Provide the [x, y] coordinate of the cell's center where the given text is located.  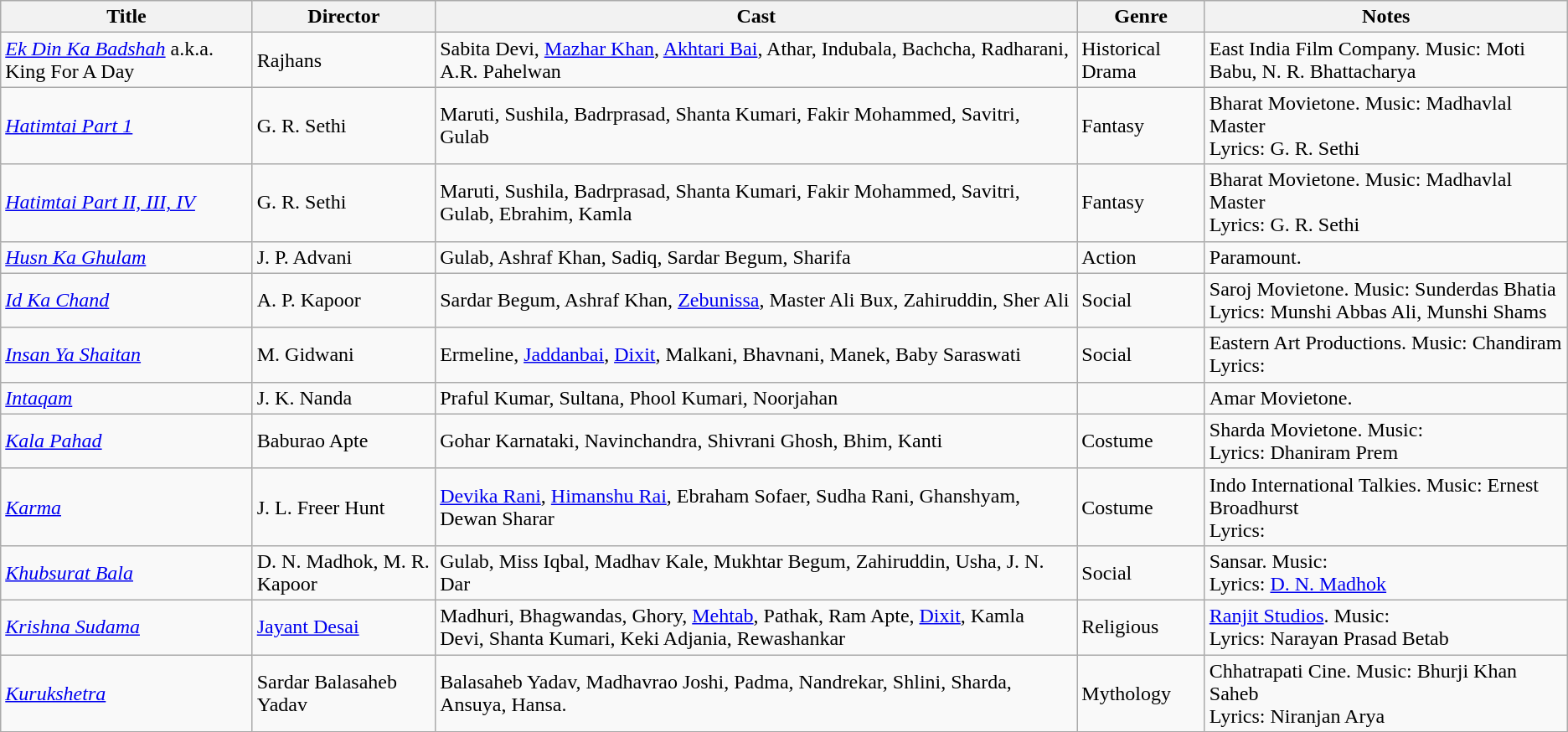
Husn Ka Ghulam [126, 257]
Indo International Talkies. Music: Ernest BroadhurstLyrics: [1385, 507]
Genre [1141, 17]
D. N. Madhok, M. R. Kapoor [343, 573]
Jayant Desai [343, 626]
Sabita Devi, Mazhar Khan, Akhtari Bai, Athar, Indubala, Bachcha, Radharani, A.R. Pahelwan [756, 60]
Title [126, 17]
Ek Din Ka Badshah a.k.a. King For A Day [126, 60]
Religious [1141, 626]
Notes [1385, 17]
Action [1141, 257]
Gohar Karnataki, Navinchandra, Shivrani Ghosh, Bhim, Kanti [756, 441]
Gulab, Ashraf Khan, Sadiq, Sardar Begum, Sharifa [756, 257]
Hatimtai Part II, III, IV [126, 203]
Paramount. [1385, 257]
Sardar Begum, Ashraf Khan, Zebunissa, Master Ali Bux, Zahiruddin, Sher Ali [756, 300]
Sardar Balasaheb Yadav [343, 693]
M. Gidwani [343, 355]
Balasaheb Yadav, Madhavrao Joshi, Padma, Nandrekar, Shlini, Sharda, Ansuya, Hansa. [756, 693]
J. L. Freer Hunt [343, 507]
A. P. Kapoor [343, 300]
Gulab, Miss Iqbal, Madhav Kale, Mukhtar Begum, Zahiruddin, Usha, J. N. Dar [756, 573]
Chhatrapati Cine. Music: Bhurji Khan Saheb Lyrics: Niranjan Arya [1385, 693]
Cast [756, 17]
Praful Kumar, Sultana, Phool Kumari, Noorjahan [756, 398]
Devika Rani, Himanshu Rai, Ebraham Sofaer, Sudha Rani, Ghanshyam, Dewan Sharar [756, 507]
Director [343, 17]
Krishna Sudama [126, 626]
Amar Movietone. [1385, 398]
Saroj Movietone. Music: Sunderdas BhatiaLyrics: Munshi Abbas Ali, Munshi Shams [1385, 300]
Sharda Movietone. Music: Lyrics: Dhaniram Prem [1385, 441]
Kala Pahad [126, 441]
Eastern Art Productions. Music: ChandiramLyrics: [1385, 355]
Mythology [1141, 693]
Intaqam [126, 398]
Madhuri, Bhagwandas, Ghory, Mehtab, Pathak, Ram Apte, Dixit, Kamla Devi, Shanta Kumari, Keki Adjania, Rewashankar [756, 626]
Maruti, Sushila, Badrprasad, Shanta Kumari, Fakir Mohammed, Savitri, Gulab [756, 126]
J. K. Nanda [343, 398]
Maruti, Sushila, Badrprasad, Shanta Kumari, Fakir Mohammed, Savitri, Gulab, Ebrahim, Kamla [756, 203]
Baburao Apte [343, 441]
Khubsurat Bala [126, 573]
East India Film Company. Music: Moti Babu, N. R. Bhattacharya [1385, 60]
Sansar. Music: Lyrics: D. N. Madhok [1385, 573]
Id Ka Chand [126, 300]
Ermeline, Jaddanbai, Dixit, Malkani, Bhavnani, Manek, Baby Saraswati [756, 355]
J. P. Advani [343, 257]
Rajhans [343, 60]
Hatimtai Part 1 [126, 126]
Kurukshetra [126, 693]
Historical Drama [1141, 60]
Ranjit Studios. Music: Lyrics: Narayan Prasad Betab [1385, 626]
Karma [126, 507]
Insan Ya Shaitan [126, 355]
